Identify which cell holds the provided text, then report its (X, Y) central coordinate. 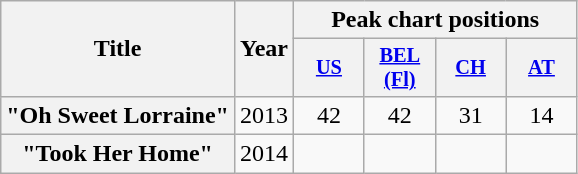
BEL(Fl) (400, 68)
2013 (264, 115)
Peak chart positions (436, 20)
Year (264, 49)
31 (470, 115)
CH (470, 68)
AT (542, 68)
"Took Her Home" (118, 154)
Title (118, 49)
14 (542, 115)
"Oh Sweet Lorraine" (118, 115)
US (330, 68)
2014 (264, 154)
